Return [X, Y] of the center of cell containing provided text 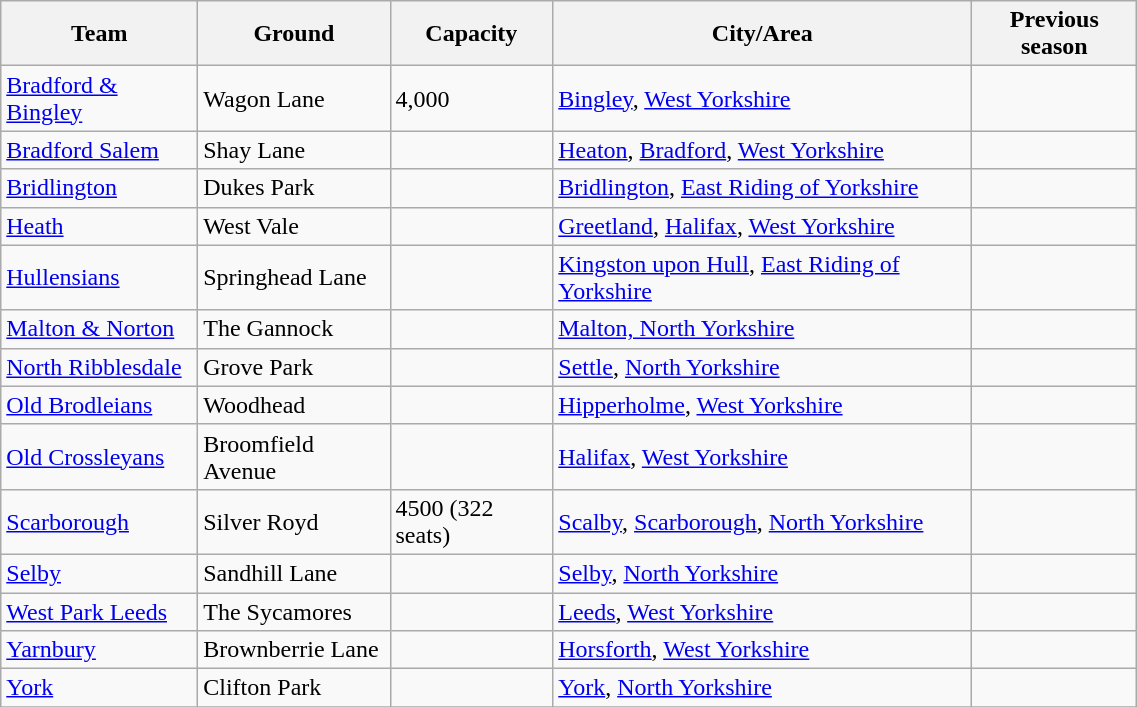
Springhead Lane [294, 278]
West Park Leeds [100, 611]
Ground [294, 34]
Bridlington [100, 188]
The Sycamores [294, 611]
Malton & Norton [100, 329]
Broomfield Avenue [294, 456]
Old Crossleyans [100, 456]
Selby, North Yorkshire [762, 573]
Yarnbury [100, 650]
Bingley, West Yorkshire [762, 98]
North Ribblesdale [100, 367]
Silver Royd [294, 522]
West Vale [294, 226]
Clifton Park [294, 688]
Settle, North Yorkshire [762, 367]
City/Area [762, 34]
Hullensians [100, 278]
Previous season [1054, 34]
Hipperholme, West Yorkshire [762, 405]
Horsforth, West Yorkshire [762, 650]
Brownberrie Lane [294, 650]
Scarborough [100, 522]
Malton, North Yorkshire [762, 329]
Old Brodleians [100, 405]
Scalby, Scarborough, North Yorkshire [762, 522]
Bradford & Bingley [100, 98]
Kingston upon Hull, East Riding of Yorkshire [762, 278]
Sandhill Lane [294, 573]
York [100, 688]
4500 (322 seats) [472, 522]
4,000 [472, 98]
Heaton, Bradford, West Yorkshire [762, 150]
Heath [100, 226]
Capacity [472, 34]
Halifax, West Yorkshire [762, 456]
Greetland, Halifax, West Yorkshire [762, 226]
Bradford Salem [100, 150]
Leeds, West Yorkshire [762, 611]
Woodhead [294, 405]
Shay Lane [294, 150]
York, North Yorkshire [762, 688]
Wagon Lane [294, 98]
The Gannock [294, 329]
Grove Park [294, 367]
Bridlington, East Riding of Yorkshire [762, 188]
Team [100, 34]
Dukes Park [294, 188]
Selby [100, 573]
